Provide the [x, y] coordinate of the cell's center where the given text is located.  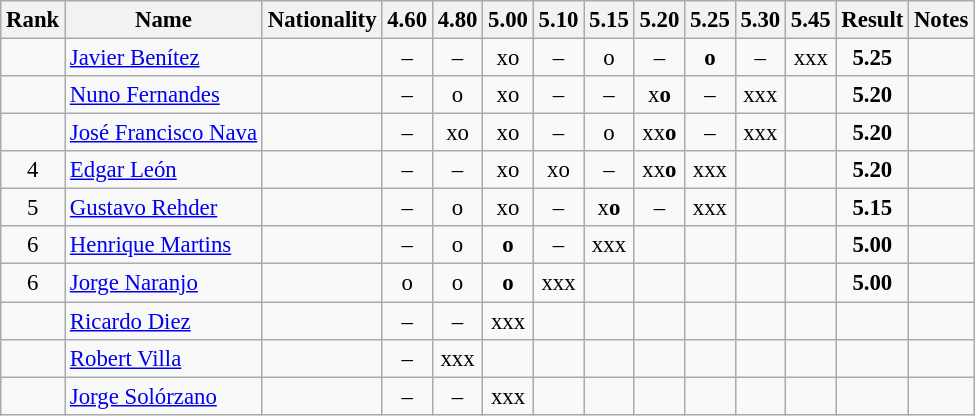
4.80 [457, 20]
4 [33, 170]
Nationality [322, 20]
Jorge Naranjo [164, 283]
5.45 [811, 20]
Ricardo Diez [164, 321]
Gustavo Rehder [164, 208]
Javier Benítez [164, 58]
4.60 [407, 20]
Nuno Fernandes [164, 95]
Notes [942, 20]
Result [872, 20]
Edgar León [164, 170]
José Francisco Nava [164, 133]
Name [164, 20]
Jorge Solórzano [164, 396]
Rank [33, 20]
5 [33, 208]
Henrique Martins [164, 245]
Robert Villa [164, 358]
5.30 [760, 20]
5.10 [558, 20]
